Find where the given text appears and provide that cell's center as (x, y) coordinate. 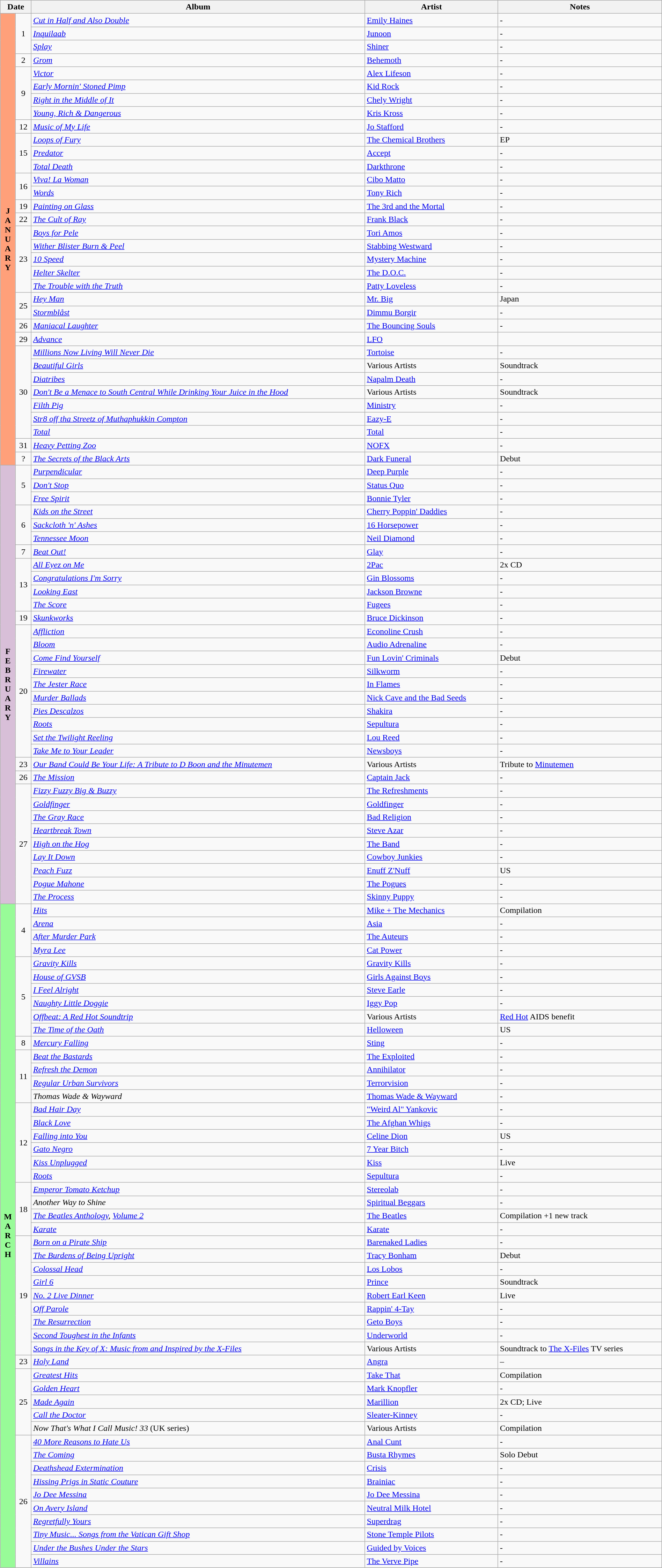
Robert Earl Keen (432, 1295)
No. 2 Live Dinner (198, 1295)
Offbeat: A Red Hot Soundtrip (198, 1017)
Beautiful Girls (198, 365)
Splay (198, 47)
Firewater (198, 671)
The Burdens of Being Upright (198, 1256)
Hissing Prigs in Static Couture (198, 1481)
The D.O.C. (432, 273)
Golden Heart (198, 1388)
4 (23, 930)
Take That (432, 1375)
Beat Out! (198, 551)
The Refreshments (432, 790)
Tiny Music... Songs from the Vatican Gift Shop (198, 1534)
Grom (198, 60)
Silkworm (432, 671)
Captain Jack (432, 777)
Congratulations I'm Sorry (198, 578)
Fun Lovin' Criminals (432, 658)
16 Horsepower (432, 525)
Cut in Half and Also Double (198, 20)
The Resurrection (198, 1322)
Fizzy Fuzzy Big & Buzzy (198, 790)
Rappin' 4-Tay (432, 1309)
NOFX (432, 445)
Kiss (432, 1162)
Napalm Death (432, 379)
Pies Descalzos (198, 711)
The Afghan Whigs (432, 1123)
Young, Rich & Dangerous (198, 113)
Lay It Down (198, 857)
Come Find Yourself (198, 658)
The Secrets of the Black Arts (198, 459)
Heavy Petting Zoo (198, 445)
27 (23, 844)
Status Quo (432, 485)
The Verve Pipe (432, 1561)
13 (23, 585)
Glay (432, 551)
Tony Rich (432, 193)
Songs in the Key of X: Music from and Inspired by the X-Files (198, 1348)
Emily Haines (432, 20)
Underworld (432, 1335)
Bruce Dickinson (432, 618)
2Pac (432, 565)
The Bouncing Souls (432, 326)
Terrorvision (432, 1083)
20 (23, 691)
The Chemical Brothers (432, 140)
The Time of the Oath (198, 1030)
The Beatles (432, 1216)
Behemoth (432, 60)
Don't Be a Menace to South Central While Drinking Your Juice in the Hood (198, 392)
Right in the Middle of It (198, 100)
Jackson Browne (432, 592)
9 (23, 93)
15 (23, 153)
Mark Knopfler (432, 1388)
7 Year Bitch (432, 1149)
Boys for Pele (198, 233)
Helter Skelter (198, 273)
Anal Cunt (432, 1442)
I Feel Alright (198, 990)
Bonnie Tyler (432, 498)
Iggy Pop (432, 1003)
Dark Funeral (432, 459)
Accept (432, 153)
Girls Against Boys (432, 976)
All Eyez on Me (198, 565)
Ministry (432, 406)
6 (23, 525)
Barenaked Ladies (432, 1242)
16 (23, 186)
High on the Hog (198, 844)
Newsboys (432, 751)
Arena (198, 923)
2x CD (580, 565)
Regretfully Yours (198, 1521)
Looking East (198, 592)
Audio Adrenaline (432, 645)
Maniacal Laughter (198, 326)
Villains (198, 1561)
29 (23, 339)
Sleater-Kinney (432, 1415)
Holy Land (198, 1362)
Geto Boys (432, 1322)
Guided by Voices (432, 1548)
Artist (432, 7)
Album (198, 7)
Sting (432, 1043)
Pogue Mahone (198, 884)
Skinny Puppy (432, 897)
Bad Religion (432, 817)
Refresh the Demon (198, 1070)
Soundtrack to The X-Files TV series (580, 1348)
Our Band Could Be Your Life: A Tribute to D Boon and the Minutemen (198, 764)
40 More Reasons to Hate Us (198, 1442)
Victor (198, 73)
Advance (198, 339)
Girl 6 (198, 1282)
Kiss Unplugged (198, 1162)
Gin Blossoms (432, 578)
The Process (198, 897)
Second Toughest in the Infants (198, 1335)
Jo Stafford (432, 126)
Kids on the Street (198, 512)
House of GVSB (198, 976)
Frank Black (432, 220)
Darkthrone (432, 166)
Mystery Machine (432, 259)
Deathshead Extermination (198, 1468)
7 (23, 551)
Don't Stop (198, 485)
Superdrag (432, 1521)
Prince (432, 1282)
Shiner (432, 47)
Chely Wright (432, 100)
The Trouble with the Truth (198, 286)
Set the Twilight Reeling (198, 737)
The Auteurs (432, 937)
Kris Kross (432, 113)
Now That's What I Call Music! 33 (UK series) (198, 1428)
Wither Blister Burn & Peel (198, 246)
1 (23, 34)
Steve Azar (432, 831)
Peach Fuzz (198, 870)
The Score (198, 605)
Tracy Bonham (432, 1256)
Tribute to Minutemen (580, 764)
Myra Lee (198, 950)
Loops of Fury (198, 140)
Stormblåst (198, 312)
Asia (432, 923)
Millions Now Living Will Never Die (198, 352)
Steve Earle (432, 990)
Mr. Big (432, 299)
Total Death (198, 166)
Celine Dion (432, 1136)
Regular Urban Survivors (198, 1083)
Spiritual Beggars (432, 1202)
11 (23, 1076)
Shakira (432, 711)
The Exploited (432, 1056)
Neutral Milk Hotel (432, 1508)
Painting on Glass (198, 206)
Black Love (198, 1123)
Japan (580, 299)
Free Spirit (198, 498)
The Mission (198, 777)
Junoon (432, 34)
The Cult of Ray (198, 220)
Colossal Head (198, 1269)
Early Mornin' Stoned Pimp (198, 87)
31 (23, 445)
Sackcloth 'n' Ashes (198, 525)
Mercury Falling (198, 1043)
MARCH (8, 1235)
22 (23, 220)
? (23, 459)
Fugees (432, 605)
LFO (432, 339)
The Pogues (432, 884)
Eazy-E (432, 419)
Emperor Tomato Ketchup (198, 1189)
On Avery Island (198, 1508)
Born on a Pirate Ship (198, 1242)
Filth Pig (198, 406)
The Jester Race (198, 684)
Under the Bushes Under the Stars (198, 1548)
Take Me to Your Leader (198, 751)
Str8 off tha Streetz of Muthaphukkin Compton (198, 419)
Hey Man (198, 299)
Nick Cave and the Bad Seeds (432, 698)
Predator (198, 153)
Murder Ballads (198, 698)
8 (23, 1043)
Econoline Crush (432, 631)
The Gray Race (198, 817)
Beat the Bastards (198, 1056)
FEBRUARY (8, 684)
Dimmu Borgir (432, 312)
JANUARY (8, 239)
Enuff Z'Nuff (432, 870)
EP (580, 140)
Diatribes (198, 379)
Music of My Life (198, 126)
Alex Lifeson (432, 73)
30 (23, 392)
The Beatles Anthology, Volume 2 (198, 1216)
The Band (432, 844)
Annihilator (432, 1070)
The Coming (198, 1455)
Crisis (432, 1468)
Purpendicular (198, 472)
The 3rd and the Mortal (432, 206)
Cherry Poppin' Daddies (432, 512)
10 Speed (198, 259)
Patty Loveless (432, 286)
Stone Temple Pilots (432, 1534)
Another Way to Shine (198, 1202)
Busta Rhymes (432, 1455)
Made Again (198, 1402)
Inquilaab (198, 34)
Skunkworks (198, 618)
Heartbreak Town (198, 831)
Marillion (432, 1402)
Greatest Hits (198, 1375)
After Murder Park (198, 937)
18 (23, 1209)
Viva! La Woman (198, 180)
Mike + The Mechanics (432, 910)
Hits (198, 910)
Off Parole (198, 1309)
Gato Negro (198, 1149)
Tennessee Moon (198, 538)
Falling into You (198, 1136)
Stabbing Westward (432, 246)
Tortoise (432, 352)
Los Lobos (432, 1269)
Solo Debut (580, 1455)
Naughty Little Doggie (198, 1003)
Cowboy Junkies (432, 857)
Tori Amos (432, 233)
Stereolab (432, 1189)
Notes (580, 7)
Kid Rock (432, 87)
Bloom (198, 645)
Deep Purple (432, 472)
Cat Power (432, 950)
Red Hot AIDS benefit (580, 1017)
Brainiac (432, 1481)
"Weird Al" Yankovic (432, 1109)
2 (23, 60)
Compilation +1 new track (580, 1216)
Cibo Matto (432, 180)
Affliction (198, 631)
Helloween (432, 1030)
Date (16, 7)
Call the Doctor (198, 1415)
Bad Hair Day (198, 1109)
Neil Diamond (432, 538)
Angra (432, 1362)
– (580, 1362)
In Flames (432, 684)
2x CD; Live (580, 1402)
Lou Reed (432, 737)
Words (198, 193)
